For the text-containing cell, return its midpoint in [x, y] coordinate format. 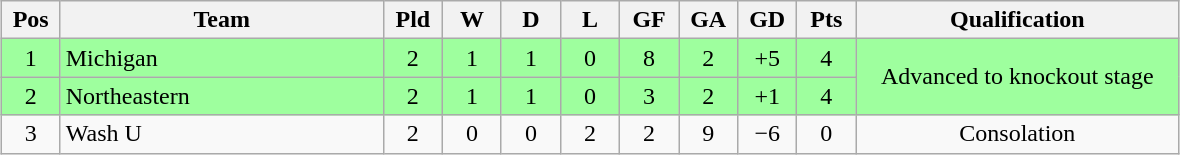
Qualification [1018, 20]
Consolation [1018, 134]
Team [222, 20]
+1 [768, 96]
D [530, 20]
GD [768, 20]
8 [650, 58]
GA [708, 20]
W [472, 20]
9 [708, 134]
L [590, 20]
Pos [30, 20]
Pld [412, 20]
Wash U [222, 134]
Pts [826, 20]
−6 [768, 134]
GF [650, 20]
+5 [768, 58]
Michigan [222, 58]
Northeastern [222, 96]
Advanced to knockout stage [1018, 77]
